Output the (x, y) coordinate of the center of the cell containing the given text.  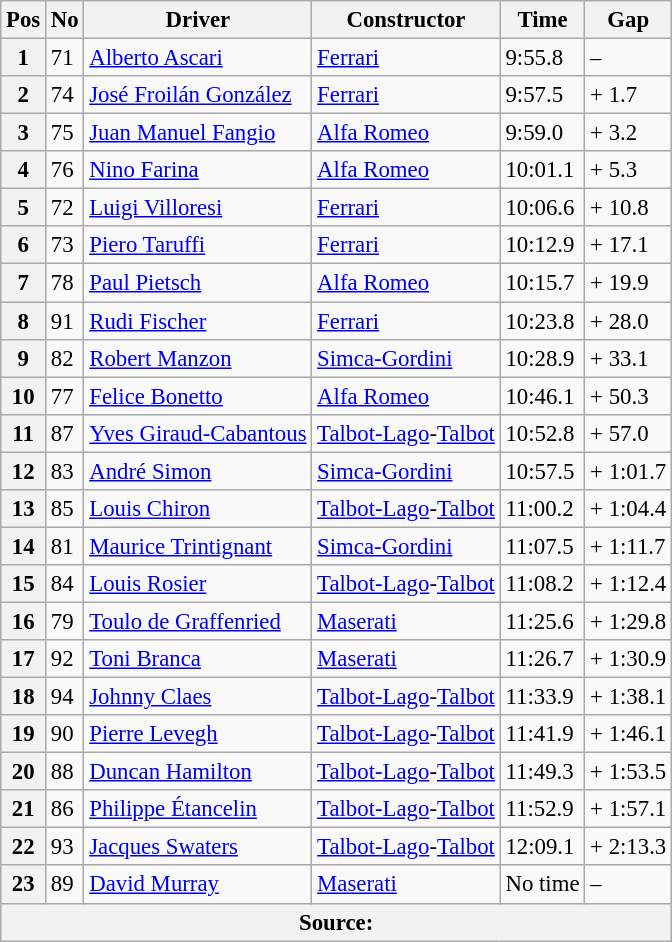
83 (65, 471)
72 (65, 208)
Felice Bonetto (198, 396)
11:49.3 (542, 772)
90 (65, 734)
19 (24, 734)
Driver (198, 20)
17 (24, 659)
94 (65, 697)
11:52.9 (542, 809)
75 (65, 133)
11:07.5 (542, 546)
8 (24, 321)
87 (65, 433)
88 (65, 772)
4 (24, 170)
11:26.7 (542, 659)
93 (65, 847)
10:06.6 (542, 208)
84 (65, 584)
85 (65, 509)
+ 1:11.7 (628, 546)
86 (65, 809)
Luigi Villoresi (198, 208)
Gap (628, 20)
76 (65, 170)
91 (65, 321)
+ 33.1 (628, 358)
Time (542, 20)
+ 1:01.7 (628, 471)
Jacques Swaters (198, 847)
77 (65, 396)
+ 28.0 (628, 321)
16 (24, 621)
+ 1:38.1 (628, 697)
5 (24, 208)
7 (24, 283)
11:08.2 (542, 584)
10:01.1 (542, 170)
74 (65, 95)
3 (24, 133)
21 (24, 809)
71 (65, 58)
Juan Manuel Fangio (198, 133)
Louis Chiron (198, 509)
+ 2:13.3 (628, 847)
82 (65, 358)
73 (65, 245)
David Murray (198, 885)
11:33.9 (542, 697)
Philippe Étancelin (198, 809)
9 (24, 358)
10:15.7 (542, 283)
Robert Manzon (198, 358)
+ 1:29.8 (628, 621)
Louis Rosier (198, 584)
+ 1:30.9 (628, 659)
10:46.1 (542, 396)
9:57.5 (542, 95)
+ 1:04.4 (628, 509)
José Froilán González (198, 95)
81 (65, 546)
9:59.0 (542, 133)
+ 5.3 (628, 170)
10 (24, 396)
10:23.8 (542, 321)
Yves Giraud-Cabantous (198, 433)
+ 1:46.1 (628, 734)
Constructor (406, 20)
23 (24, 885)
Paul Pietsch (198, 283)
Rudi Fischer (198, 321)
+ 10.8 (628, 208)
+ 1.7 (628, 95)
10:12.9 (542, 245)
+ 57.0 (628, 433)
13 (24, 509)
6 (24, 245)
2 (24, 95)
Nino Farina (198, 170)
No time (542, 885)
9:55.8 (542, 58)
79 (65, 621)
15 (24, 584)
92 (65, 659)
+ 1:12.4 (628, 584)
11:00.2 (542, 509)
Toulo de Graffenried (198, 621)
No (65, 20)
Duncan Hamilton (198, 772)
André Simon (198, 471)
11:25.6 (542, 621)
Pos (24, 20)
14 (24, 546)
10:52.8 (542, 433)
78 (65, 283)
+ 1:53.5 (628, 772)
20 (24, 772)
12:09.1 (542, 847)
+ 3.2 (628, 133)
Piero Taruffi (198, 245)
10:28.9 (542, 358)
12 (24, 471)
+ 17.1 (628, 245)
11 (24, 433)
Toni Branca (198, 659)
89 (65, 885)
Pierre Levegh (198, 734)
+ 50.3 (628, 396)
Johnny Claes (198, 697)
22 (24, 847)
1 (24, 58)
10:57.5 (542, 471)
Maurice Trintignant (198, 546)
11:41.9 (542, 734)
18 (24, 697)
Source: (336, 922)
Alberto Ascari (198, 58)
+ 1:57.1 (628, 809)
+ 19.9 (628, 283)
